Find where the given text appears and provide that cell's center as [x, y] coordinate. 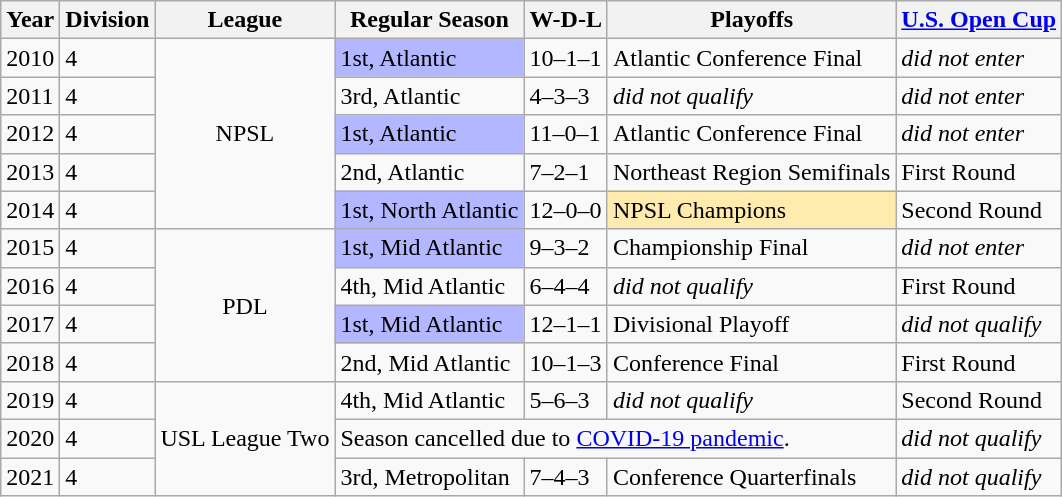
USL League Two [245, 438]
Championship Final [751, 248]
6–4–4 [566, 286]
12–0–0 [566, 210]
9–3–2 [566, 248]
3rd, Metropolitan [430, 477]
2017 [30, 324]
2nd, Mid Atlantic [430, 362]
League [245, 20]
4–3–3 [566, 96]
2019 [30, 400]
2015 [30, 248]
PDL [245, 305]
2016 [30, 286]
U.S. Open Cup [979, 20]
Season cancelled due to COVID-19 pandemic. [616, 438]
2010 [30, 58]
7–2–1 [566, 172]
2013 [30, 172]
Playoffs [751, 20]
2012 [30, 134]
Year [30, 20]
12–1–1 [566, 324]
2018 [30, 362]
11–0–1 [566, 134]
2011 [30, 96]
2nd, Atlantic [430, 172]
2021 [30, 477]
Northeast Region Semifinals [751, 172]
NPSL [245, 134]
Regular Season [430, 20]
2020 [30, 438]
Division [108, 20]
7–4–3 [566, 477]
10–1–3 [566, 362]
3rd, Atlantic [430, 96]
Divisional Playoff [751, 324]
Conference Final [751, 362]
W-D-L [566, 20]
NPSL Champions [751, 210]
10–1–1 [566, 58]
5–6–3 [566, 400]
2014 [30, 210]
Conference Quarterfinals [751, 477]
1st, North Atlantic [430, 210]
